Find where the given text appears and provide that cell's center as (x, y) coordinate. 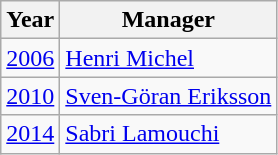
Sven-Göran Eriksson (168, 96)
Henri Michel (168, 58)
2014 (30, 134)
Manager (168, 20)
Sabri Lamouchi (168, 134)
Year (30, 20)
2010 (30, 96)
2006 (30, 58)
